Scan for the cell matching the given text and deliver its [x, y] coordinate at center. 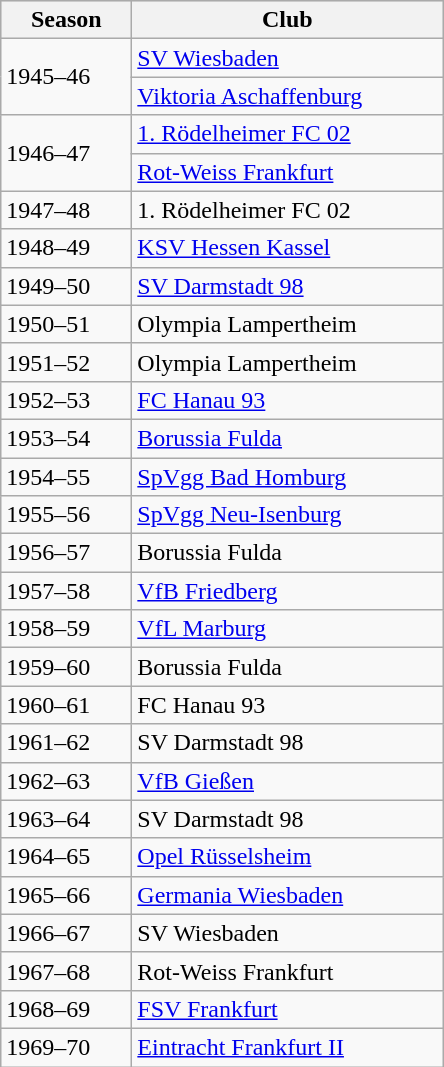
1953–54 [66, 438]
VfL Marburg [288, 629]
1959–60 [66, 667]
1948–49 [66, 248]
1950–51 [66, 324]
1955–56 [66, 515]
1968–69 [66, 1009]
Opel Rüsselsheim [288, 857]
Season [66, 20]
Germania Wiesbaden [288, 895]
Eintracht Frankfurt II [288, 1047]
1951–52 [66, 362]
1957–58 [66, 591]
Club [288, 20]
VfB Gießen [288, 781]
1961–62 [66, 743]
1952–53 [66, 400]
1958–59 [66, 629]
KSV Hessen Kassel [288, 248]
1954–55 [66, 477]
1967–68 [66, 971]
1964–65 [66, 857]
1965–66 [66, 895]
1949–50 [66, 286]
VfB Friedberg [288, 591]
1960–61 [66, 705]
1966–67 [66, 933]
Viktoria Aschaffenburg [288, 96]
1963–64 [66, 819]
1962–63 [66, 781]
1946–47 [66, 153]
SpVgg Bad Homburg [288, 477]
SpVgg Neu-Isenburg [288, 515]
1956–57 [66, 553]
1945–46 [66, 77]
1947–48 [66, 210]
FSV Frankfurt [288, 1009]
1969–70 [66, 1047]
